Capture the cell that displays the provided text and extract its [X, Y] central coordinate. 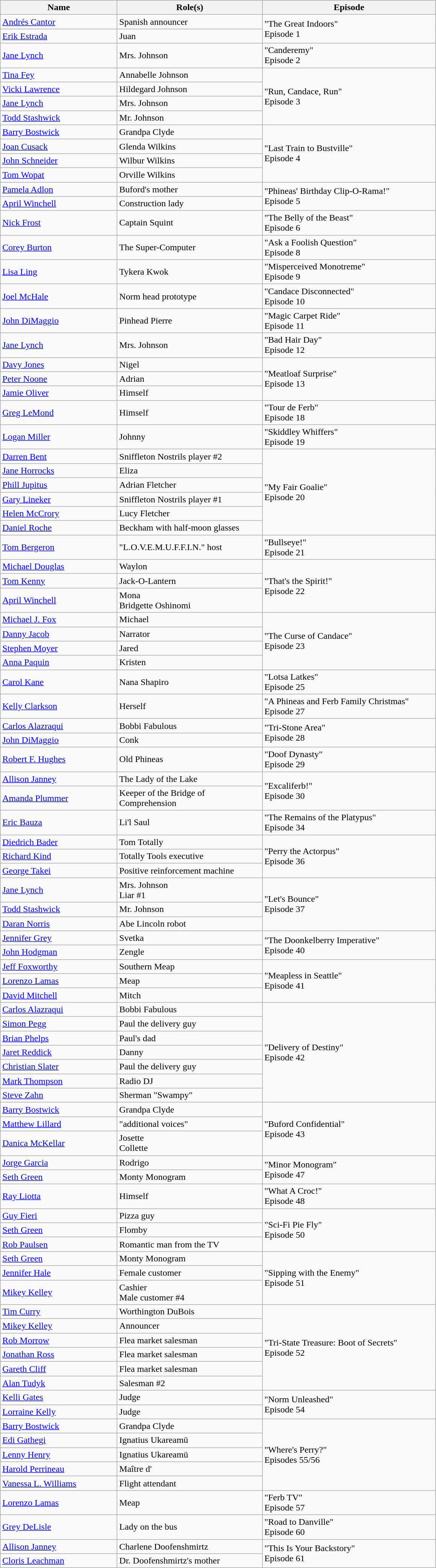
Nick Frost [59, 223]
Spanish announcer [190, 22]
Lisa Ling [59, 272]
Tim Curry [59, 1312]
Flomby [190, 1230]
"Doof Dynasty"Episode 29 [349, 759]
Announcer [190, 1326]
Rob Paulsen [59, 1244]
Jane Horrocks [59, 470]
Wilbur Wilkins [190, 160]
Gary Lineker [59, 499]
Romantic man from the TV [190, 1244]
Tykera Kwok [190, 272]
Jared [190, 648]
"L.O.V.E.M.U.F.F.I.N." host [190, 547]
Helen McCrory [59, 514]
"Perry the Actorpus"Episode 36 [349, 856]
"Tri-State Treasure: Boot of Secrets"Episode 52 [349, 1347]
"Ask a Foolish Question"Episode 8 [349, 247]
Charlene Doofenshmirtz [190, 1546]
"Meatloaf Surprise"Episode 13 [349, 379]
"Let's Bounce"Episode 37 [349, 904]
Maître d' [190, 1469]
Matthew Lillard [59, 1124]
"Buford Confidential"Episode 43 [349, 1129]
Li'l Saul [190, 823]
Jamie Oliver [59, 393]
Svetka [190, 938]
Lady on the bus [190, 1527]
"Last Train to Bustville"Episode 4 [349, 153]
"Norm Unleashed"Episode 54 [349, 1405]
"Road to Danville"Episode 60 [349, 1527]
"Phineas' Birthday Clip-O-Rama!"Episode 5 [349, 196]
Norm head prototype [190, 296]
Christian Slater [59, 1067]
"My Fair Goalie"Episode 20 [349, 492]
"Run, Candace, Run"Episode 3 [349, 96]
The Super-Computer [190, 247]
Adrian Fletcher [190, 485]
Mark Thompson [59, 1081]
Pizza guy [190, 1216]
"The Doonkelberry Imperative"Episode 40 [349, 945]
"Skiddley Whiffers"Episode 19 [349, 437]
Jack-O-Lantern [190, 581]
Vanessa L. Williams [59, 1483]
Jonathan Ross [59, 1355]
Positive reinforcement machine [190, 871]
Tom Kenny [59, 581]
"Minor Monogram"Episode 47 [349, 1170]
"What A Croc!"Episode 48 [349, 1196]
Michael [190, 620]
Johnny [190, 437]
Buford's mother [190, 189]
"Tri-Stone Area"Episode 28 [349, 733]
Worthington DuBois [190, 1312]
"Candace Disconnected"Episode 10 [349, 296]
"The Remains of the Platypus"Episode 34 [349, 823]
Construction lady [190, 204]
Radio DJ [190, 1081]
"The Curse of Candace"Episode 23 [349, 641]
Old Phineas [190, 759]
Nana Shapiro [190, 682]
"Delivery of Destiny"Episode 42 [349, 1052]
Grey DeLisle [59, 1527]
The Lady of the Lake [190, 779]
Pinhead Pierre [190, 321]
Abe Lincoln robot [190, 924]
Danny Jacob [59, 634]
Role(s) [190, 8]
Tina Fey [59, 75]
Paul's dad [190, 1038]
Andrés Cantor [59, 22]
Flight attendant [190, 1483]
Lorraine Kelly [59, 1412]
Brian Phelps [59, 1038]
Keeper of the Bridge of Comprehension [190, 798]
Kristen [190, 662]
Amanda Plummer [59, 798]
Cloris Leachman [59, 1561]
Gareth Cliff [59, 1369]
Beckham with half-moon glasses [190, 528]
Davy Jones [59, 364]
Kelly Clarkson [59, 706]
Richard Kind [59, 856]
Conk [190, 740]
Hildegard Johnson [190, 89]
"Ferb TV"Episode 57 [349, 1502]
Totally Tools executive [190, 856]
John Hodgman [59, 952]
"additional voices" [190, 1124]
Simon Pegg [59, 1024]
Logan Miller [59, 437]
Daniel Roche [59, 528]
Carol Kane [59, 682]
MonaBridgette Oshinomi [190, 600]
Eric Bauza [59, 823]
Southern Meap [190, 966]
Jennifer Grey [59, 938]
David Mitchell [59, 995]
Greg LeMond [59, 413]
"Excaliferb!"Episode 30 [349, 791]
Joan Cusack [59, 146]
Vicki Lawrence [59, 89]
"Sipping with the Enemy"Episode 51 [349, 1278]
Zengle [190, 952]
Alan Tudyk [59, 1383]
Kelli Gates [59, 1397]
Michael J. Fox [59, 620]
Narrator [190, 634]
Annabelle Johnson [190, 75]
Female customer [190, 1273]
Jeff Foxworthy [59, 966]
Jaret Reddick [59, 1052]
John Schneider [59, 160]
Jennifer Hale [59, 1273]
Danny [190, 1052]
Nigel [190, 364]
JosetteCollette [190, 1143]
Episode [349, 8]
Orville Wilkins [190, 175]
"Tour de Ferb"Episode 18 [349, 413]
Michael Douglas [59, 567]
Guy Fieri [59, 1216]
Captain Squint [190, 223]
CashierMale customer #4 [190, 1292]
"Canderemy"Episode 2 [349, 56]
Peter Noone [59, 379]
Lucy Fletcher [190, 514]
"The Great Indoors"Episode 1 [349, 29]
Steve Zahn [59, 1095]
Robert F. Hughes [59, 759]
Phill Jupitus [59, 485]
Mitch [190, 995]
"Bullseye!"Episode 21 [349, 547]
Glenda Wilkins [190, 146]
Salesman #2 [190, 1383]
Tom Totally [190, 842]
"Magic Carpet Ride"Episode 11 [349, 321]
Mrs. JohnsonLiar #1 [190, 890]
Corey Burton [59, 247]
Edi Gathegi [59, 1440]
"Misperceived Monotreme"Episode 9 [349, 272]
Tom Bergeron [59, 547]
Dr. Doofenshmirtz's mother [190, 1561]
Joel McHale [59, 296]
Juan [190, 36]
"Lotsa Latkes"Episode 25 [349, 682]
"Sci-Fi Pie Fly"Episode 50 [349, 1230]
"A Phineas and Ferb Family Christmas"Episode 27 [349, 706]
"This Is Your Backstory"Episode 61 [349, 1553]
Daran Norris [59, 924]
Herself [190, 706]
Stephen Moyer [59, 648]
Anna Paquin [59, 662]
Diedrich Bader [59, 842]
Sniffleton Nostrils player #1 [190, 499]
"That's the Spirit!"Episode 22 [349, 586]
Adrian [190, 379]
Sherman "Swampy" [190, 1095]
Tom Wopat [59, 175]
Rodrigo [190, 1163]
Darren Bent [59, 456]
Danica McKellar [59, 1143]
"The Belly of the Beast"Episode 6 [349, 223]
Sniffleton Nostrils player #2 [190, 456]
Lenny Henry [59, 1455]
Waylon [190, 567]
Eliza [190, 470]
Ray Liotta [59, 1196]
"Meapless in Seattle"Episode 41 [349, 981]
Name [59, 8]
Erik Estrada [59, 36]
"Where's Perry?"Episodes 55/56 [349, 1455]
Jorge Garcia [59, 1163]
Pamela Adlon [59, 189]
Harold Perrineau [59, 1469]
"Bad Hair Day"Episode 12 [349, 345]
Rob Morrow [59, 1340]
George Takei [59, 871]
